Identify which cell holds the provided text, then report its (x, y) central coordinate. 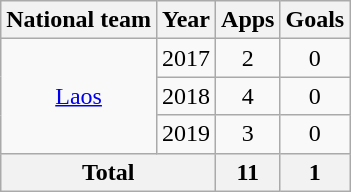
Laos (79, 96)
4 (248, 96)
Goals (315, 20)
2019 (186, 134)
1 (315, 172)
2017 (186, 58)
National team (79, 20)
Total (108, 172)
2 (248, 58)
Apps (248, 20)
11 (248, 172)
3 (248, 134)
2018 (186, 96)
Year (186, 20)
